Search for the cell housing the specified text and yield its [x, y] center coordinate. 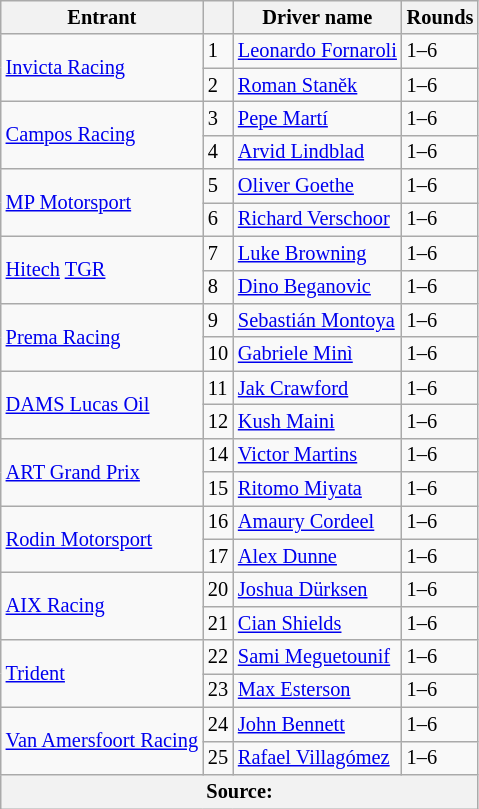
Max Esterson [318, 690]
17 [218, 556]
Invicta Racing [102, 68]
Leonardo Fornaroli [318, 51]
Van Amersfoort Racing [102, 740]
2 [218, 85]
Entrant [102, 17]
12 [218, 421]
Cian Shields [318, 623]
Oliver Goethe [318, 186]
Roman Staněk [318, 85]
20 [218, 589]
9 [218, 320]
Prema Racing [102, 336]
MP Motorsport [102, 202]
Gabriele Minì [318, 354]
Alex Dunne [318, 556]
Joshua Dürksen [318, 589]
ART Grand Prix [102, 472]
22 [218, 657]
21 [218, 623]
Rounds [440, 17]
16 [218, 522]
DAMS Lucas Oil [102, 404]
Richard Verschoor [318, 219]
Driver name [318, 17]
10 [218, 354]
14 [218, 455]
John Bennett [318, 724]
Rodin Motorsport [102, 538]
23 [218, 690]
11 [218, 388]
25 [218, 758]
Pepe Martí [318, 118]
AIX Racing [102, 606]
3 [218, 118]
5 [218, 186]
8 [218, 287]
Hitech TGR [102, 270]
Arvid Lindblad [318, 152]
Jak Crawford [318, 388]
15 [218, 489]
Victor Martins [318, 455]
Source: [240, 791]
Sami Meguetounif [318, 657]
Luke Browning [318, 253]
6 [218, 219]
1 [218, 51]
Trident [102, 674]
Dino Beganovic [318, 287]
4 [218, 152]
Ritomo Miyata [318, 489]
Campos Racing [102, 134]
7 [218, 253]
Sebastián Montoya [318, 320]
Amaury Cordeel [318, 522]
Rafael Villagómez [318, 758]
Kush Maini [318, 421]
24 [218, 724]
